Return (X, Y) of the center of cell containing provided text 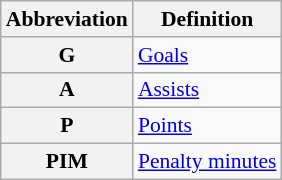
Goals (208, 55)
Penalty minutes (208, 162)
G (67, 55)
Definition (208, 19)
PIM (67, 162)
Abbreviation (67, 19)
Points (208, 126)
Assists (208, 90)
A (67, 90)
P (67, 126)
